Capture the cell that displays the provided text and extract its [x, y] central coordinate. 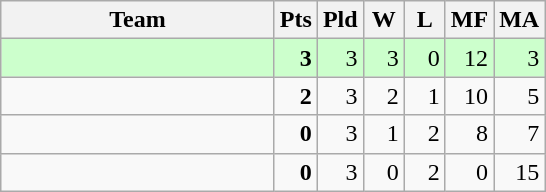
Team [138, 20]
5 [520, 96]
L [424, 20]
Pts [296, 20]
15 [520, 172]
W [384, 20]
8 [469, 134]
MA [520, 20]
10 [469, 96]
12 [469, 58]
7 [520, 134]
Pld [340, 20]
MF [469, 20]
